Output the (X, Y) coordinate of the center of the cell containing the given text.  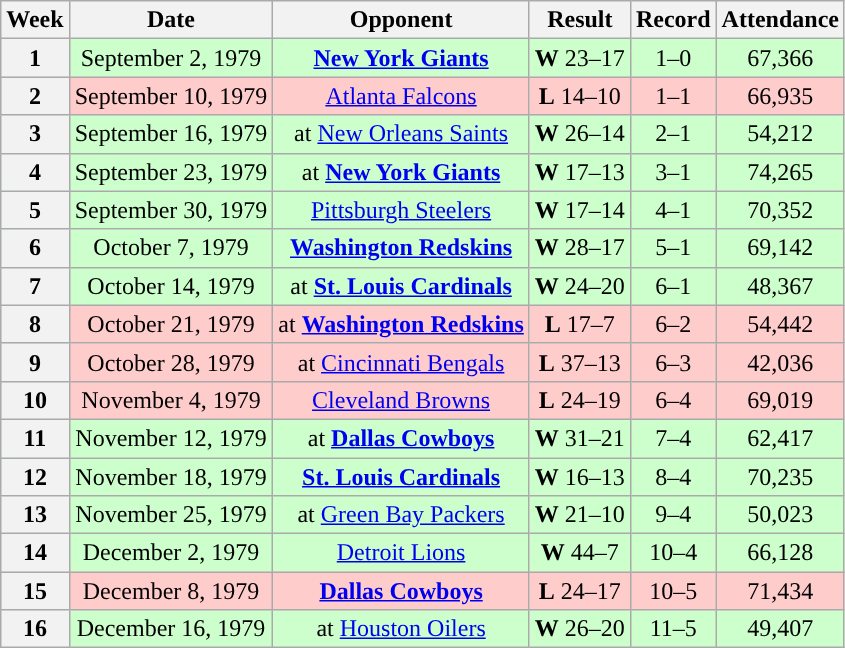
W 23–17 (580, 58)
6–1 (673, 286)
5 (35, 210)
8–4 (673, 477)
69,019 (780, 400)
November 25, 1979 (171, 515)
December 8, 1979 (171, 591)
L 14–10 (580, 96)
at New York Giants (401, 172)
Attendance (780, 20)
13 (35, 515)
3–1 (673, 172)
L 37–13 (580, 362)
6–3 (673, 362)
October 7, 1979 (171, 248)
November 12, 1979 (171, 438)
1–1 (673, 96)
67,366 (780, 58)
7 (35, 286)
Atlanta Falcons (401, 96)
W 26–20 (580, 629)
10–4 (673, 553)
3 (35, 134)
St. Louis Cardinals (401, 477)
Washington Redskins (401, 248)
10 (35, 400)
October 14, 1979 (171, 286)
December 16, 1979 (171, 629)
at Washington Redskins (401, 324)
Result (580, 20)
48,367 (780, 286)
W 21–10 (580, 515)
W 17–14 (580, 210)
50,023 (780, 515)
70,352 (780, 210)
42,036 (780, 362)
54,442 (780, 324)
Record (673, 20)
December 2, 1979 (171, 553)
12 (35, 477)
W 24–20 (580, 286)
71,434 (780, 591)
49,407 (780, 629)
September 23, 1979 (171, 172)
at St. Louis Cardinals (401, 286)
54,212 (780, 134)
L 17–7 (580, 324)
at Dallas Cowboys (401, 438)
Pittsburgh Steelers (401, 210)
2 (35, 96)
6–4 (673, 400)
at Houston Oilers (401, 629)
October 21, 1979 (171, 324)
10–5 (673, 591)
69,142 (780, 248)
November 4, 1979 (171, 400)
1–0 (673, 58)
9–4 (673, 515)
11–5 (673, 629)
at New Orleans Saints (401, 134)
9 (35, 362)
Week (35, 20)
11 (35, 438)
70,235 (780, 477)
16 (35, 629)
at Green Bay Packers (401, 515)
W 31–21 (580, 438)
4–1 (673, 210)
November 18, 1979 (171, 477)
Detroit Lions (401, 553)
66,128 (780, 553)
4 (35, 172)
W 16–13 (580, 477)
September 30, 1979 (171, 210)
New York Giants (401, 58)
6–2 (673, 324)
Cleveland Browns (401, 400)
15 (35, 591)
62,417 (780, 438)
14 (35, 553)
Dallas Cowboys (401, 591)
2–1 (673, 134)
September 16, 1979 (171, 134)
1 (35, 58)
L 24–17 (580, 591)
at Cincinnati Bengals (401, 362)
Opponent (401, 20)
W 44–7 (580, 553)
W 28–17 (580, 248)
66,935 (780, 96)
September 10, 1979 (171, 96)
October 28, 1979 (171, 362)
8 (35, 324)
Date (171, 20)
74,265 (780, 172)
W 17–13 (580, 172)
September 2, 1979 (171, 58)
5–1 (673, 248)
6 (35, 248)
L 24–19 (580, 400)
7–4 (673, 438)
W 26–14 (580, 134)
